Determine the (x, y) coordinate at the center of the cell enclosing the given text.  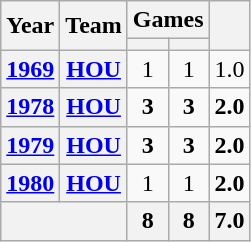
1969 (30, 69)
Team (94, 26)
Year (30, 26)
1978 (30, 107)
1980 (30, 183)
1.0 (230, 69)
Games (168, 20)
7.0 (230, 221)
1979 (30, 145)
